For the text-containing cell, return its midpoint in [X, Y] coordinate format. 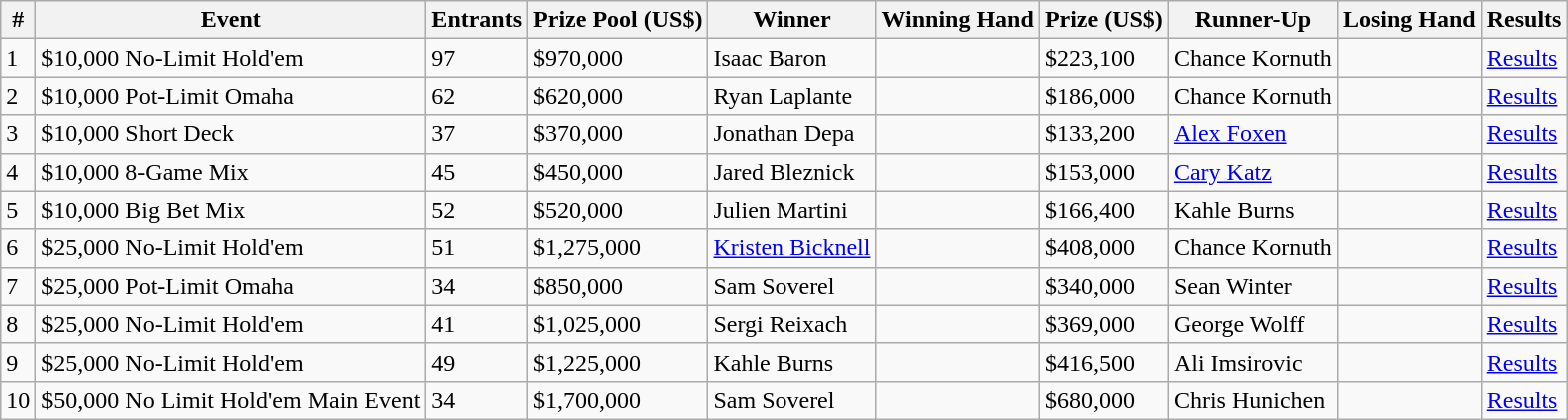
$450,000 [618, 172]
Runner-Up [1253, 20]
Isaac Baron [791, 58]
10 [18, 400]
$1,025,000 [618, 324]
Losing Hand [1409, 20]
$370,000 [618, 134]
Entrants [477, 20]
$680,000 [1103, 400]
# [18, 20]
$186,000 [1103, 96]
$25,000 Pot-Limit Omaha [231, 286]
6 [18, 248]
$520,000 [618, 210]
$10,000 Pot-Limit Omaha [231, 96]
$1,275,000 [618, 248]
37 [477, 134]
Cary Katz [1253, 172]
5 [18, 210]
$970,000 [618, 58]
52 [477, 210]
$369,000 [1103, 324]
Event [231, 20]
45 [477, 172]
62 [477, 96]
$166,400 [1103, 210]
$620,000 [618, 96]
$1,700,000 [618, 400]
$10,000 Big Bet Mix [231, 210]
41 [477, 324]
9 [18, 362]
8 [18, 324]
3 [18, 134]
$416,500 [1103, 362]
George Wolff [1253, 324]
49 [477, 362]
97 [477, 58]
51 [477, 248]
$10,000 No-Limit Hold'em [231, 58]
Jared Bleznick [791, 172]
$153,000 [1103, 172]
$1,225,000 [618, 362]
Sergi Reixach [791, 324]
$10,000 8-Game Mix [231, 172]
1 [18, 58]
$133,200 [1103, 134]
7 [18, 286]
Sean Winter [1253, 286]
Kristen Bicknell [791, 248]
Ryan Laplante [791, 96]
Prize Pool (US$) [618, 20]
Ali Imsirovic [1253, 362]
Jonathan Depa [791, 134]
Julien Martini [791, 210]
$223,100 [1103, 58]
Prize (US$) [1103, 20]
Winner [791, 20]
$340,000 [1103, 286]
$850,000 [618, 286]
Alex Foxen [1253, 134]
Winning Hand [957, 20]
2 [18, 96]
$408,000 [1103, 248]
$50,000 No Limit Hold'em Main Event [231, 400]
Chris Hunichen [1253, 400]
4 [18, 172]
$10,000 Short Deck [231, 134]
